Capture the cell that displays the provided text and extract its [X, Y] central coordinate. 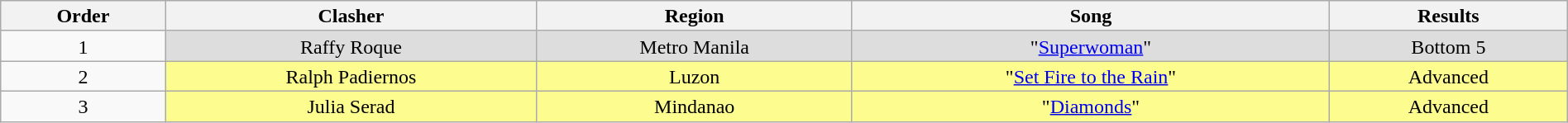
Order [83, 17]
Mindanao [695, 106]
"Diamonds" [1090, 106]
Raffy Roque [351, 46]
Results [1449, 17]
"Superwoman" [1090, 46]
Region [695, 17]
1 [83, 46]
Metro Manila [695, 46]
Julia Serad [351, 106]
"Set Fire to the Rain" [1090, 76]
Ralph Padiernos [351, 76]
Clasher [351, 17]
Bottom 5 [1449, 46]
Luzon [695, 76]
Song [1090, 17]
3 [83, 106]
2 [83, 76]
